Determine the (X, Y) coordinate at the center of the cell enclosing the given text.  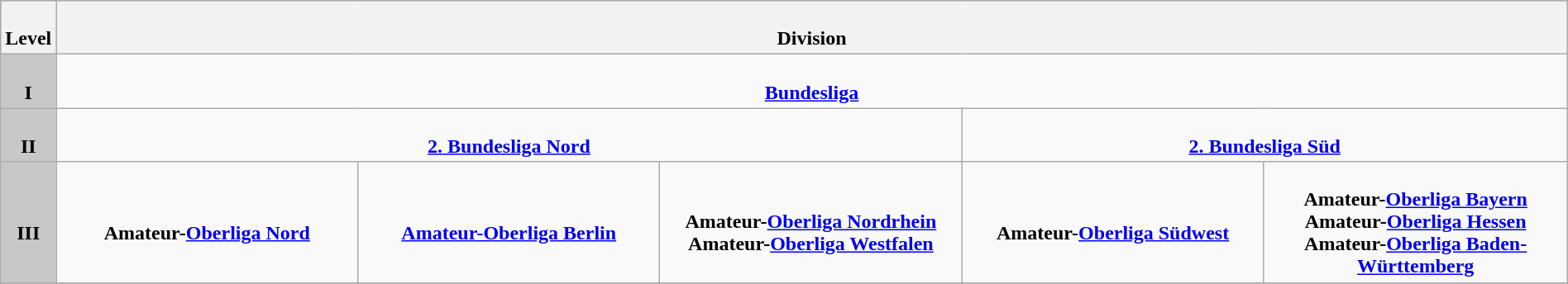
I (28, 81)
Amateur-Oberliga Bayern Amateur-Oberliga Hessen Amateur-Oberliga Baden-Württemberg (1416, 222)
2. Bundesliga Süd (1264, 135)
III (28, 222)
II (28, 135)
Amateur-Oberliga Nord (207, 222)
2. Bundesliga Nord (509, 135)
Level (28, 28)
Amateur-Oberliga Südwest (1113, 222)
Amateur-Oberliga Nordrhein Amateur-Oberliga Westfalen (810, 222)
Amateur-Oberliga Berlin (509, 222)
Division (812, 28)
Bundesliga (812, 81)
